Scan for the cell matching the given text and deliver its [X, Y] coordinate at center. 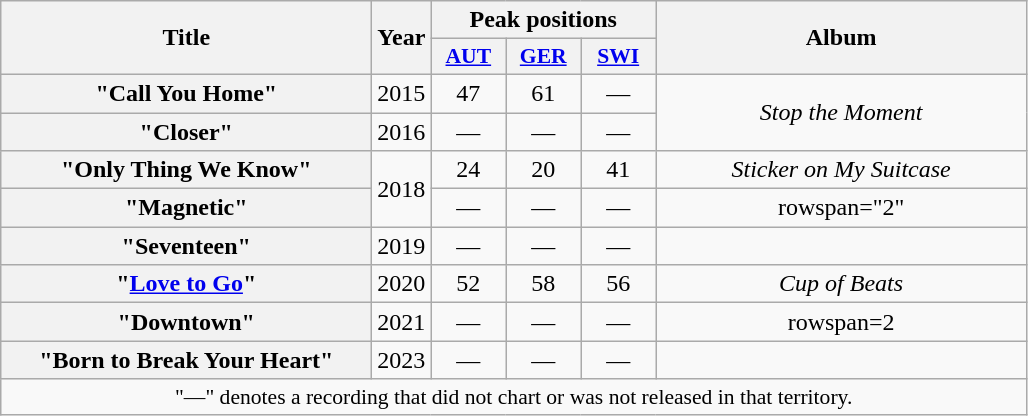
rowspan=2 [842, 322]
2019 [402, 246]
2018 [402, 189]
2015 [402, 93]
"Love to Go" [186, 284]
Year [402, 38]
"Born to Break Your Heart" [186, 360]
58 [544, 284]
41 [618, 170]
Sticker on My Suitcase [842, 170]
47 [468, 93]
24 [468, 170]
"Seventeen" [186, 246]
"Magnetic" [186, 208]
2023 [402, 360]
Album [842, 38]
2021 [402, 322]
Stop the Moment [842, 112]
2020 [402, 284]
Title [186, 38]
"Only Thing We Know" [186, 170]
Cup of Beats [842, 284]
"Downtown" [186, 322]
2016 [402, 131]
Peak positions [544, 20]
20 [544, 170]
SWI [618, 57]
56 [618, 284]
rowspan="2" [842, 208]
AUT [468, 57]
61 [544, 93]
"Call You Home" [186, 93]
"—" denotes a recording that did not chart or was not released in that territory. [514, 397]
GER [544, 57]
"Closer" [186, 131]
52 [468, 284]
